Identify which cell holds the provided text, then report its [X, Y] central coordinate. 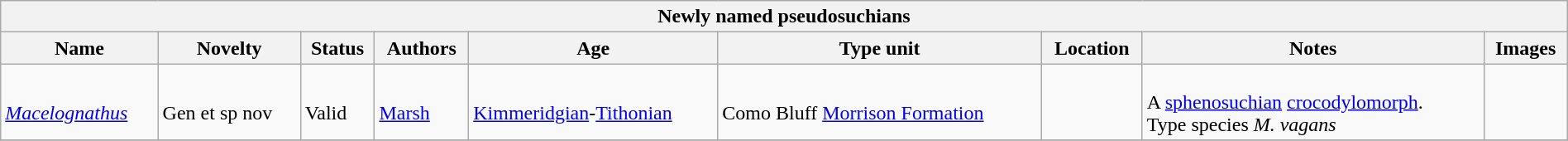
Authors [422, 48]
Images [1525, 48]
Newly named pseudosuchians [784, 17]
A sphenosuchian crocodylomorph. Type species M. vagans [1313, 102]
Como Bluff Morrison Formation [880, 102]
Location [1092, 48]
Gen et sp nov [229, 102]
Macelognathus [79, 102]
Status [337, 48]
Valid [337, 102]
Marsh [422, 102]
Name [79, 48]
Type unit [880, 48]
Notes [1313, 48]
Kimmeridgian-Tithonian [594, 102]
Novelty [229, 48]
Age [594, 48]
